Determine the (x, y) coordinate at the center of the cell enclosing the given text.  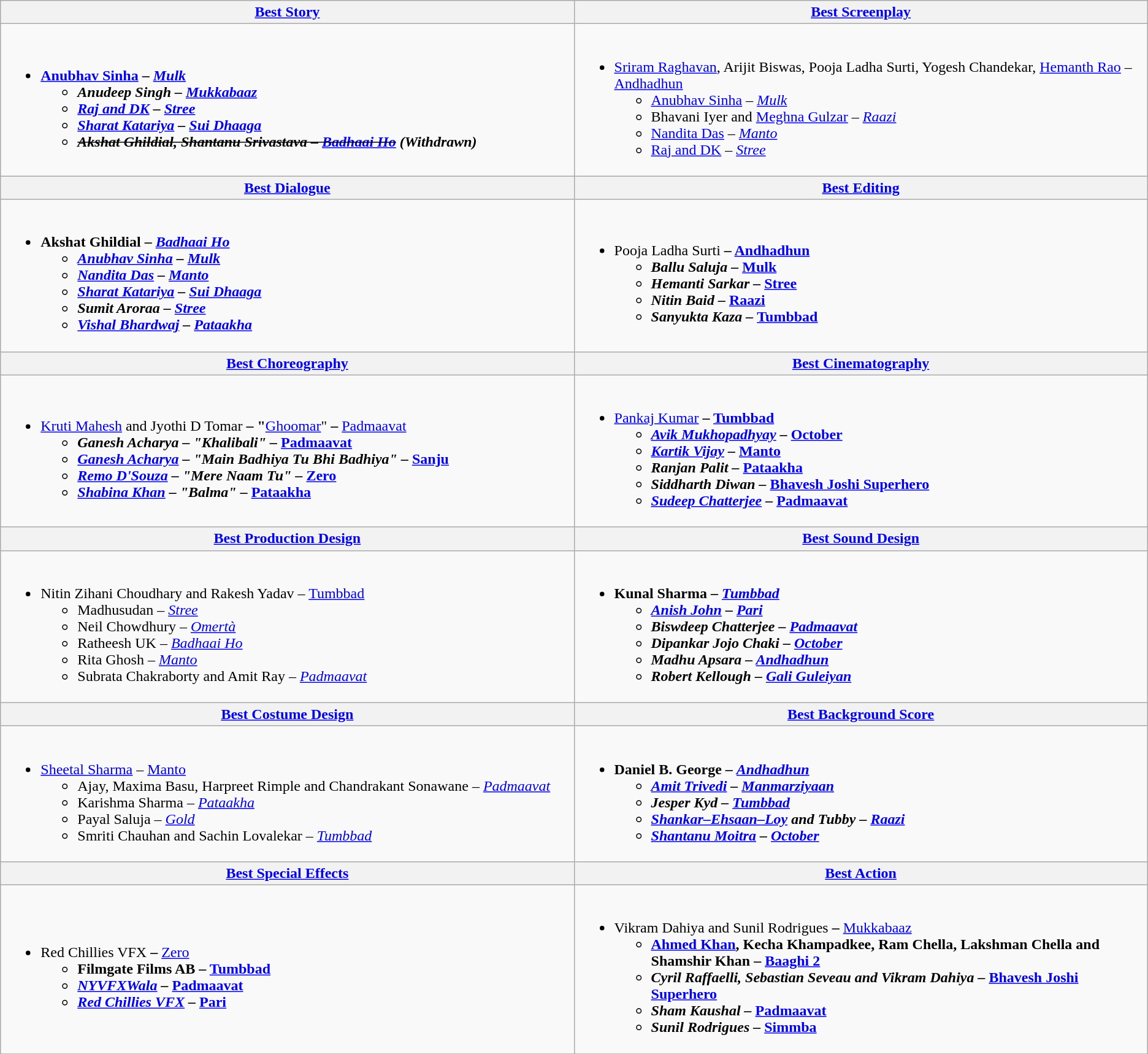
Akshat Ghildial – Badhaai HoAnubhav Sinha – MulkNandita Das – MantoSharat Katariya – Sui DhaagaSumit Aroraa – StreeVishal Bhardwaj – Pataakha (287, 275)
Best Screenplay (861, 12)
Best Editing (861, 188)
Best Choreography (287, 363)
Best Background Score (861, 714)
Best Costume Design (287, 714)
Best Sound Design (861, 539)
Best Story (287, 12)
Best Action (861, 873)
Best Production Design (287, 539)
Best Special Effects (287, 873)
Red Chillies VFX – ZeroFilmgate Films AB – TumbbadNYVFXWala – PadmaavatRed Chillies VFX – Pari (287, 969)
Best Dialogue (287, 188)
Daniel B. George – AndhadhunAmit Trivedi – ManmarziyaanJesper Kyd – TumbbadShankar–Ehsaan–Loy and Tubby – RaaziShantanu Moitra – October (861, 794)
Best Cinematography (861, 363)
Pooja Ladha Surti – AndhadhunBallu Saluja – MulkHemanti Sarkar – StreeNitin Baid – RaaziSanyukta Kaza – Tumbbad (861, 275)
